From the cell containing the given text, extract its center point as [x, y] coordinate. 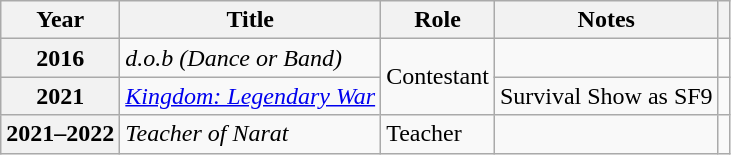
Notes [606, 20]
2021 [60, 96]
Teacher of Narat [250, 134]
2021–2022 [60, 134]
Contestant [438, 77]
Role [438, 20]
Title [250, 20]
Year [60, 20]
d.o.b (Dance or Band) [250, 58]
Teacher [438, 134]
Kingdom: Legendary War [250, 96]
Survival Show as SF9 [606, 96]
2016 [60, 58]
